Return (X, Y) of the center of cell containing provided text 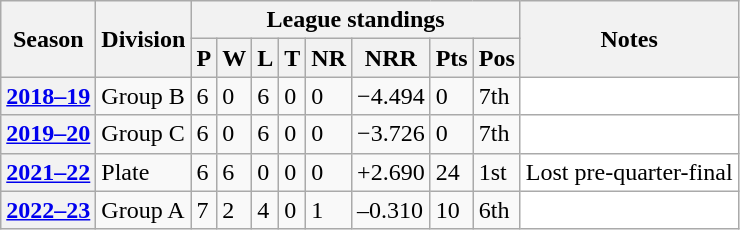
1 (329, 210)
2021–22 (48, 172)
1st (496, 172)
24 (452, 172)
P (204, 58)
Season (48, 39)
NRR (392, 58)
4 (266, 210)
−3.726 (392, 134)
6th (496, 210)
Group A (144, 210)
Lost pre-quarter-final (629, 172)
W (234, 58)
Notes (629, 39)
2 (234, 210)
2019–20 (48, 134)
7 (204, 210)
10 (452, 210)
T (292, 58)
Pts (452, 58)
Pos (496, 58)
–0.310 (392, 210)
2018–19 (48, 96)
Division (144, 39)
L (266, 58)
Group C (144, 134)
Group B (144, 96)
+2.690 (392, 172)
2022–23 (48, 210)
−4.494 (392, 96)
NR (329, 58)
Plate (144, 172)
League standings (356, 20)
